Determine the (X, Y) coordinate at the center of the cell enclosing the given text.  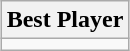
Best Player (65, 20)
